Pinpoint the cell where the given text exists, returning its (x, y) midpoint coordinate. 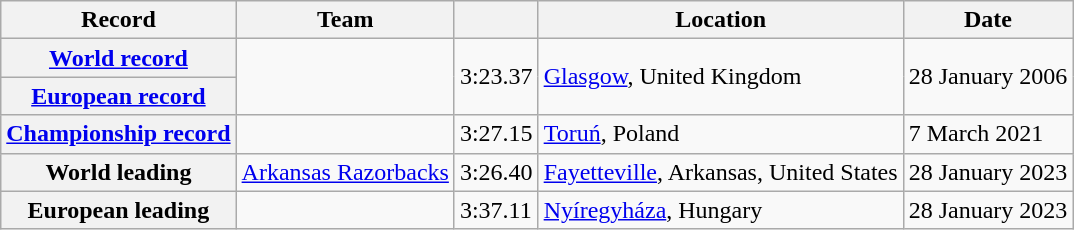
Date (988, 20)
28 January 2006 (988, 77)
European record (118, 96)
Championship record (118, 134)
7 March 2021 (988, 134)
3:23.37 (496, 77)
European leading (118, 210)
Record (118, 20)
3:37.11 (496, 210)
Toruń, Poland (720, 134)
World record (118, 58)
Fayetteville, Arkansas, United States (720, 172)
Arkansas Razorbacks (345, 172)
3:27.15 (496, 134)
Team (345, 20)
Glasgow, United Kingdom (720, 77)
Nyíregyháza, Hungary (720, 210)
Location (720, 20)
World leading (118, 172)
3:26.40 (496, 172)
